Return [X, Y] of the center of cell containing provided text 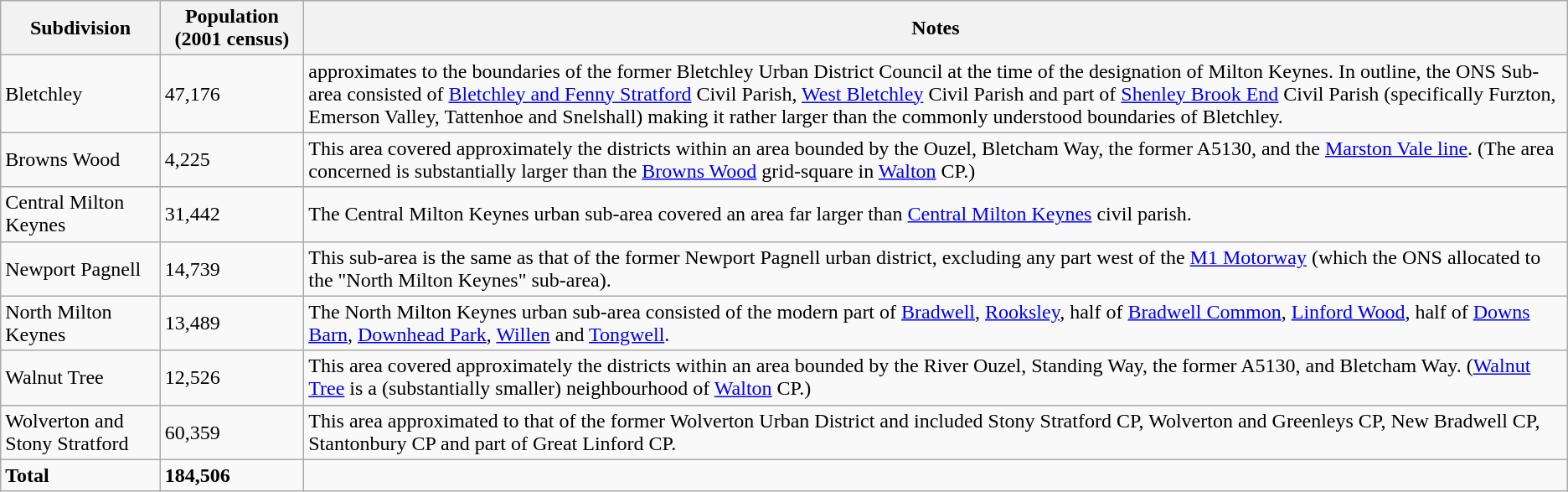
60,359 [232, 432]
14,739 [232, 268]
Central Milton Keynes [80, 215]
13,489 [232, 324]
Population (2001 census) [232, 28]
Subdivision [80, 28]
Notes [936, 28]
47,176 [232, 94]
Walnut Tree [80, 377]
31,442 [232, 215]
Wolverton and Stony Stratford [80, 432]
North Milton Keynes [80, 324]
12,526 [232, 377]
Newport Pagnell [80, 268]
4,225 [232, 159]
184,506 [232, 475]
Total [80, 475]
The Central Milton Keynes urban sub-area covered an area far larger than Central Milton Keynes civil parish. [936, 215]
Bletchley [80, 94]
Browns Wood [80, 159]
